Provide the [X, Y] coordinate of the cell's center where the given text is located.  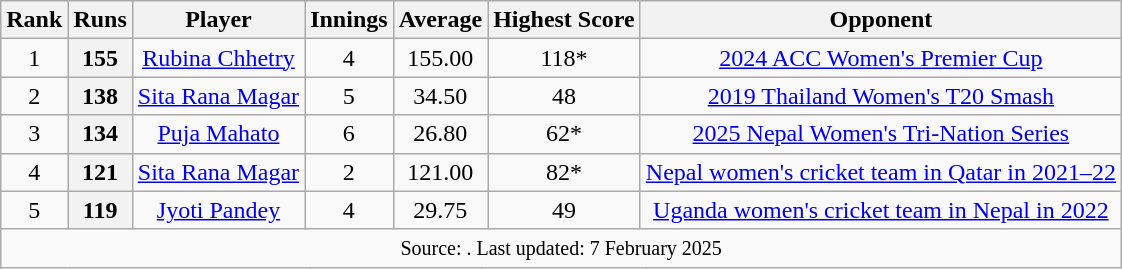
62* [564, 134]
155.00 [440, 58]
1 [34, 58]
Innings [349, 20]
Puja Mahato [218, 134]
Opponent [880, 20]
29.75 [440, 210]
121 [100, 172]
Rank [34, 20]
6 [349, 134]
Uganda women's cricket team in Nepal in 2022 [880, 210]
2019 Thailand Women's T20 Smash [880, 96]
119 [100, 210]
155 [100, 58]
Nepal women's cricket team in Qatar in 2021–22 [880, 172]
Runs [100, 20]
48 [564, 96]
Rubina Chhetry [218, 58]
Source: . Last updated: 7 February 2025 [562, 248]
Average [440, 20]
121.00 [440, 172]
2025 Nepal Women's Tri-Nation Series [880, 134]
26.80 [440, 134]
118* [564, 58]
34.50 [440, 96]
Player [218, 20]
49 [564, 210]
3 [34, 134]
2024 ACC Women's Premier Cup [880, 58]
82* [564, 172]
138 [100, 96]
Highest Score [564, 20]
Jyoti Pandey [218, 210]
134 [100, 134]
